Provide the (x, y) coordinate of the cell's center where the given text is located.  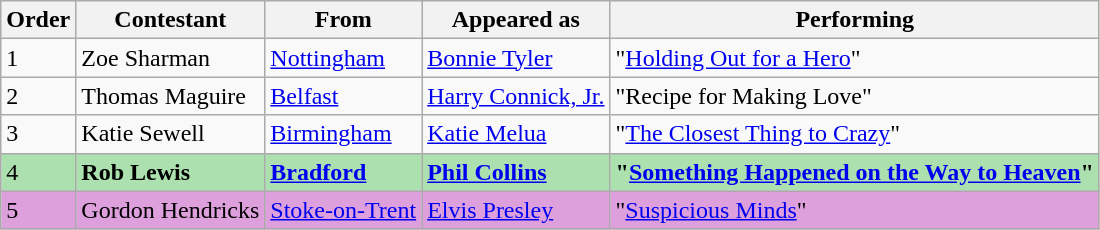
Appeared as (516, 20)
"Suspicious Minds" (854, 210)
Thomas Maguire (170, 96)
5 (38, 210)
Performing (854, 20)
2 (38, 96)
3 (38, 134)
Contestant (170, 20)
Birmingham (344, 134)
Nottingham (344, 58)
Elvis Presley (516, 210)
Stoke-on-Trent (344, 210)
Phil Collins (516, 172)
Order (38, 20)
Bonnie Tyler (516, 58)
Zoe Sharman (170, 58)
Harry Connick, Jr. (516, 96)
"The Closest Thing to Crazy" (854, 134)
From (344, 20)
Bradford (344, 172)
Katie Melua (516, 134)
Rob Lewis (170, 172)
Belfast (344, 96)
4 (38, 172)
Gordon Hendricks (170, 210)
"Holding Out for a Hero" (854, 58)
Katie Sewell (170, 134)
"Recipe for Making Love" (854, 96)
"Something Happened on the Way to Heaven" (854, 172)
1 (38, 58)
